Pinpoint the cell where the given text exists, returning its (x, y) midpoint coordinate. 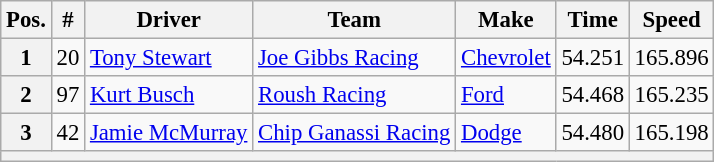
Pos. (26, 20)
Team (354, 20)
42 (68, 133)
Chip Ganassi Racing (354, 133)
54.480 (592, 133)
Dodge (506, 133)
Kurt Busch (169, 95)
Roush Racing (354, 95)
Time (592, 20)
Chevrolet (506, 58)
# (68, 20)
1 (26, 58)
Make (506, 20)
Tony Stewart (169, 58)
Ford (506, 95)
Joe Gibbs Racing (354, 58)
3 (26, 133)
54.468 (592, 95)
2 (26, 95)
Driver (169, 20)
54.251 (592, 58)
165.235 (672, 95)
Jamie McMurray (169, 133)
97 (68, 95)
165.198 (672, 133)
Speed (672, 20)
165.896 (672, 58)
20 (68, 58)
